Search for the cell housing the specified text and yield its [X, Y] center coordinate. 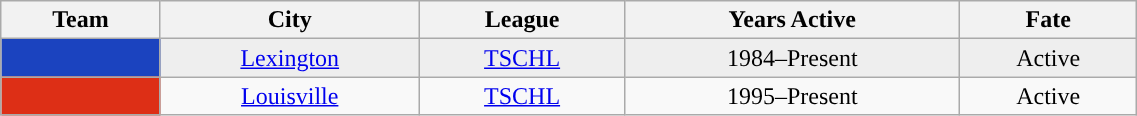
Fate [1048, 20]
Louisville [290, 96]
1995–Present [792, 96]
Lexington [290, 58]
Team [80, 20]
City [290, 20]
1984–Present [792, 58]
League [522, 20]
Years Active [792, 20]
